Find where the given text appears and provide that cell's center as (X, Y) coordinate. 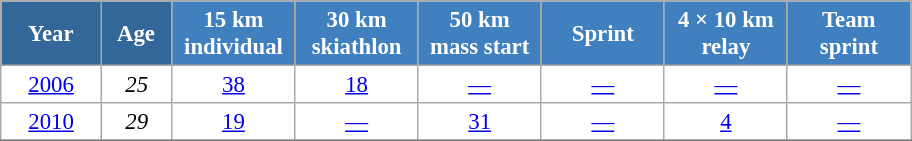
2010 (52, 122)
31 (480, 122)
18 (356, 85)
4 × 10 km relay (726, 34)
19 (234, 122)
29 (136, 122)
25 (136, 85)
Year (52, 34)
30 km skiathlon (356, 34)
Team sprint (848, 34)
2006 (52, 85)
Sprint (602, 34)
4 (726, 122)
Age (136, 34)
50 km mass start (480, 34)
15 km individual (234, 34)
38 (234, 85)
